Locate the cell with the specified text and output its [X, Y] center coordinate. 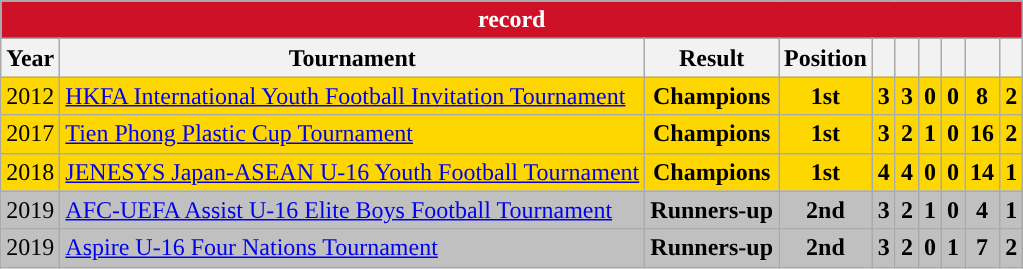
2018 [30, 172]
HKFA International Youth Football Invitation Tournament [352, 96]
8 [982, 96]
AFC-UEFA Assist U-16 Elite Boys Football Tournament [352, 210]
Year [30, 58]
Position [826, 58]
2017 [30, 134]
JENESYS Japan-ASEAN U-16 Youth Football Tournament [352, 172]
record [512, 20]
7 [982, 248]
Tournament [352, 58]
16 [982, 134]
2012 [30, 96]
Tien Phong Plastic Cup Tournament [352, 134]
14 [982, 172]
Result [712, 58]
Aspire U-16 Four Nations Tournament [352, 248]
